Find where the given text appears and provide that cell's center as (X, Y) coordinate. 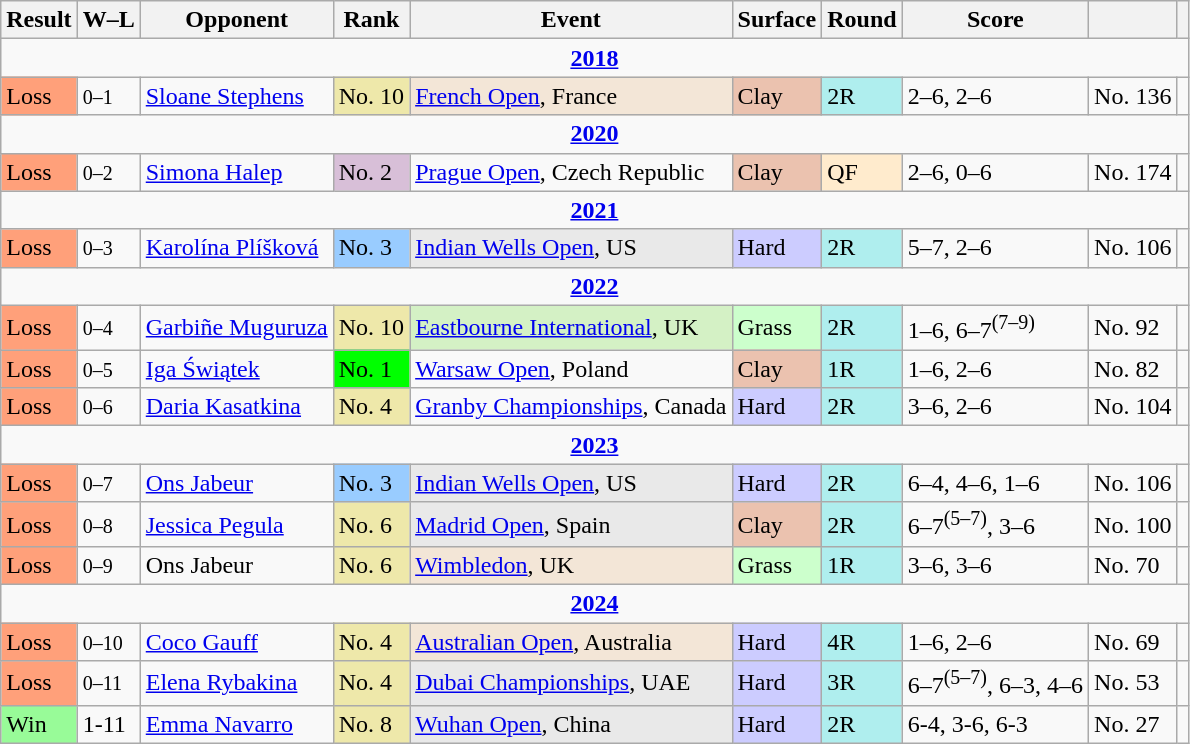
0–11 (108, 684)
0–7 (108, 483)
Result (39, 20)
No. 100 (1133, 524)
2021 (594, 210)
Jessica Pegula (236, 524)
Round (862, 20)
No. 104 (1133, 407)
W–L (108, 20)
Wimbledon, UK (571, 566)
No. 136 (1133, 96)
Madrid Open, Spain (571, 524)
1–6, 6–7(7–9) (995, 328)
0–4 (108, 328)
Granby Championships, Canada (571, 407)
Win (39, 724)
1-11 (108, 724)
No. 174 (1133, 172)
Emma Navarro (236, 724)
Wuhan Open, China (571, 724)
2018 (594, 58)
Karolína Plíšková (236, 248)
Eastbourne International, UK (571, 328)
3R (862, 684)
6–7(5–7), 3–6 (995, 524)
Dubai Championships, UAE (571, 684)
Garbiñe Muguruza (236, 328)
3–6, 2–6 (995, 407)
No. 92 (1133, 328)
2020 (594, 134)
0–3 (108, 248)
6–4, 4–6, 1–6 (995, 483)
2024 (594, 604)
Opponent (236, 20)
0–1 (108, 96)
No. 53 (1133, 684)
Rank (371, 20)
6–7(5–7), 6–3, 4–6 (995, 684)
5–7, 2–6 (995, 248)
0–2 (108, 172)
0–6 (108, 407)
Coco Gauff (236, 642)
Sloane Stephens (236, 96)
0–5 (108, 369)
2–6, 0–6 (995, 172)
0–8 (108, 524)
No. 2 (371, 172)
Event (571, 20)
No. 70 (1133, 566)
French Open, France (571, 96)
Iga Świątek (236, 369)
No. 27 (1133, 724)
Prague Open, Czech Republic (571, 172)
Warsaw Open, Poland (571, 369)
4R (862, 642)
Surface (777, 20)
No. 1 (371, 369)
Score (995, 20)
Simona Halep (236, 172)
0–9 (108, 566)
6-4, 3-6, 6-3 (995, 724)
No. 8 (371, 724)
QF (862, 172)
Elena Rybakina (236, 684)
Daria Kasatkina (236, 407)
Australian Open, Australia (571, 642)
2023 (594, 445)
2022 (594, 286)
3–6, 3–6 (995, 566)
No. 82 (1133, 369)
No. 69 (1133, 642)
2–6, 2–6 (995, 96)
0–10 (108, 642)
